Locate the cell with the specified text and output its (x, y) center coordinate. 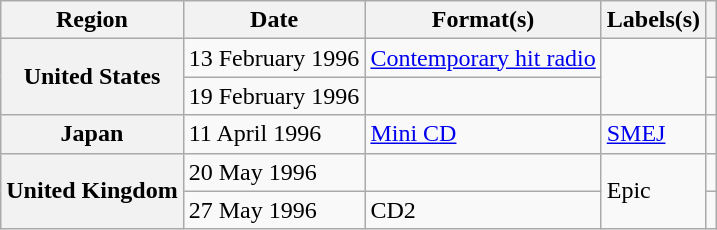
13 February 1996 (274, 58)
27 May 1996 (274, 210)
United States (92, 77)
19 February 1996 (274, 96)
United Kingdom (92, 191)
Japan (92, 134)
11 April 1996 (274, 134)
Region (92, 20)
Contemporary hit radio (483, 58)
20 May 1996 (274, 172)
Format(s) (483, 20)
CD2 (483, 210)
Labels(s) (653, 20)
Mini CD (483, 134)
SMEJ (653, 134)
Epic (653, 191)
Date (274, 20)
